Output the [x, y] coordinate of the center of the cell containing the given text.  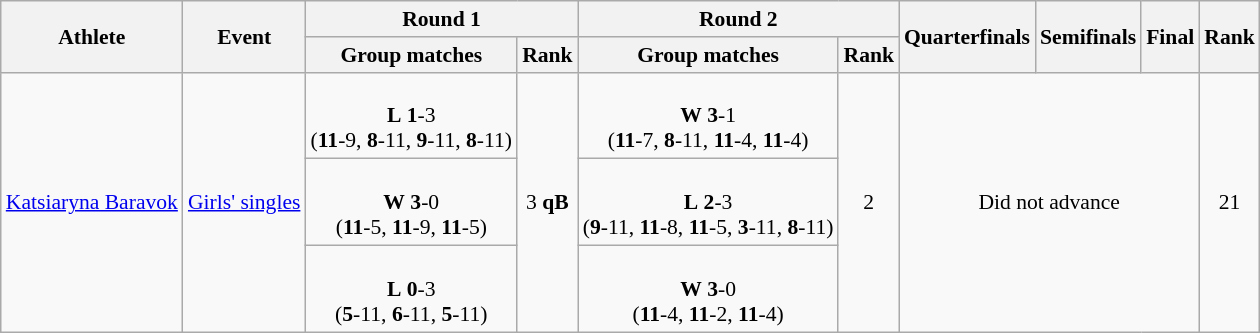
Round 2 [738, 19]
L 2-3 (9-11, 11-8, 11-5, 3-11, 8-11) [708, 202]
W 3-0 (11-5, 11-9, 11-5) [411, 202]
Did not advance [1049, 202]
Final [1170, 36]
W 3-0 (11-4, 11-2, 11-4) [708, 290]
Round 1 [441, 19]
Athlete [92, 36]
21 [1230, 202]
2 [868, 202]
Event [244, 36]
Katsiaryna Baravok [92, 202]
L 1-3 (11-9, 8-11, 9-11, 8-11) [411, 116]
3 qB [548, 202]
Semifinals [1088, 36]
Girls' singles [244, 202]
W 3-1 (11-7, 8-11, 11-4, 11-4) [708, 116]
Quarterfinals [967, 36]
L 0-3 (5-11, 6-11, 5-11) [411, 290]
